Capture the cell that displays the provided text and extract its (X, Y) central coordinate. 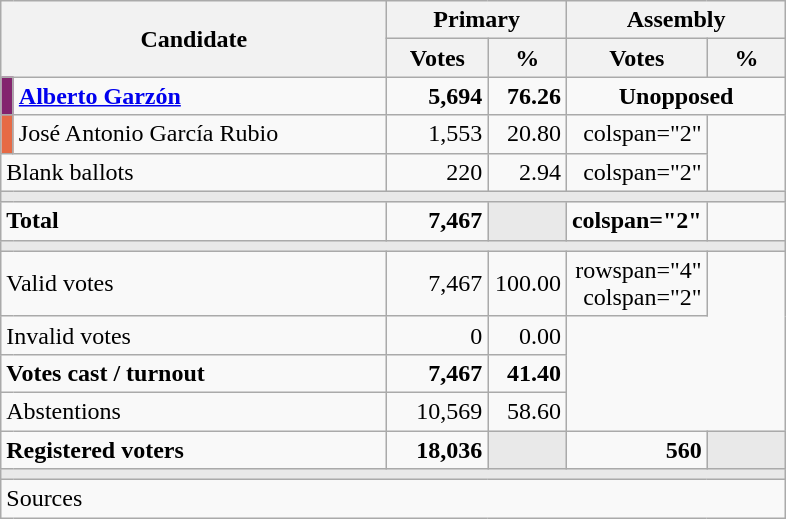
Blank ballots (194, 172)
Assembly (676, 20)
58.60 (528, 411)
1,553 (438, 134)
Unopposed (676, 96)
José Antonio García Rubio (200, 134)
Sources (394, 499)
20.80 (528, 134)
10,569 (438, 411)
Invalid votes (194, 335)
100.00 (528, 284)
rowspan="4" colspan="2" (636, 284)
5,694 (438, 96)
Primary (477, 20)
Candidate (194, 39)
Votes cast / turnout (194, 373)
18,036 (438, 449)
Alberto Garzón (200, 96)
Abstentions (194, 411)
Registered voters (194, 449)
Total (194, 221)
76.26 (528, 96)
41.40 (528, 373)
0.00 (528, 335)
Valid votes (194, 284)
220 (438, 172)
560 (636, 449)
2.94 (528, 172)
0 (438, 335)
